Return the (x, y) coordinate for the center point of the cell that contains the specified text.  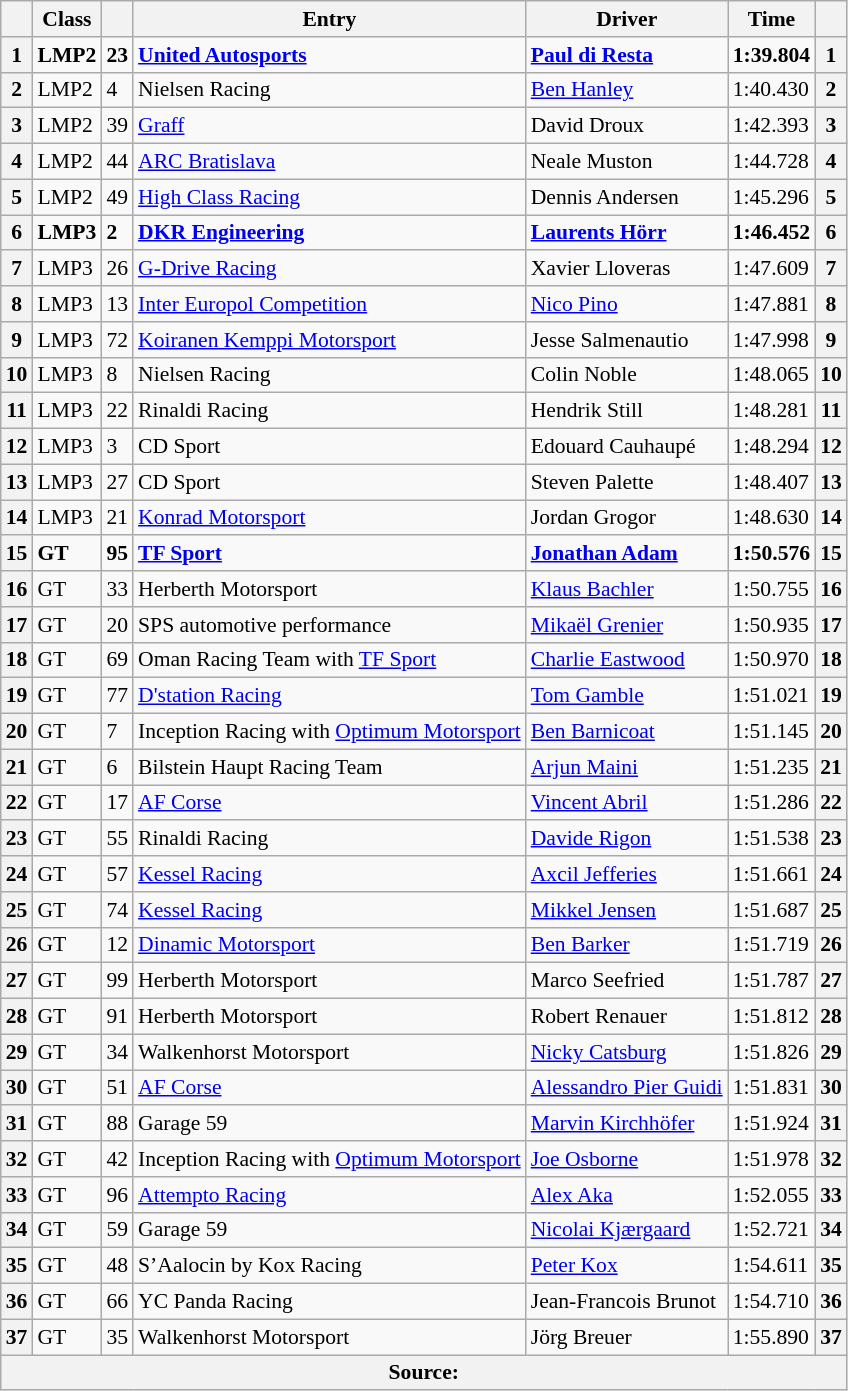
Vincent Abril (627, 803)
Jörg Breuer (627, 1337)
44 (117, 162)
1:40.430 (772, 90)
Graff (330, 126)
Jonathan Adam (627, 554)
1:46.452 (772, 233)
1:48.407 (772, 482)
1:52.055 (772, 1195)
99 (117, 981)
1:54.710 (772, 1302)
Neale Muston (627, 162)
1:47.609 (772, 269)
1:45.296 (772, 197)
1:51.661 (772, 874)
Joe Osborne (627, 1159)
1:51.235 (772, 767)
1:48.281 (772, 411)
1:54.611 (772, 1266)
Attempto Racing (330, 1195)
Nicolai Kjærgaard (627, 1230)
1:47.998 (772, 340)
Ben Hanley (627, 90)
39 (117, 126)
72 (117, 340)
SPS automotive performance (330, 625)
1:51.787 (772, 981)
1:39.804 (772, 55)
Jesse Salmenautio (627, 340)
1:50.755 (772, 589)
Edouard Cauhaupé (627, 447)
Hendrik Still (627, 411)
51 (117, 1088)
Jordan Grogor (627, 518)
Xavier Lloveras (627, 269)
1:51.145 (772, 732)
55 (117, 839)
1:42.393 (772, 126)
1:55.890 (772, 1337)
1:51.021 (772, 696)
Klaus Bachler (627, 589)
Driver (627, 19)
66 (117, 1302)
1:51.831 (772, 1088)
Robert Renauer (627, 1017)
1:51.286 (772, 803)
Konrad Motorsport (330, 518)
1:50.935 (772, 625)
Time (772, 19)
Entry (330, 19)
Mikaël Grenier (627, 625)
Inter Europol Competition (330, 304)
Class (66, 19)
42 (117, 1159)
Laurents Hörr (627, 233)
1:51.924 (772, 1124)
74 (117, 910)
G-Drive Racing (330, 269)
1:48.630 (772, 518)
Alex Aka (627, 1195)
Oman Racing Team with TF Sport (330, 660)
Axcil Jefferies (627, 874)
1:51.538 (772, 839)
Marvin Kirchhöfer (627, 1124)
D'station Racing (330, 696)
1:48.294 (772, 447)
Koiranen Kemppi Motorsport (330, 340)
Ben Barker (627, 945)
1:50.970 (772, 660)
1:51.687 (772, 910)
1:52.721 (772, 1230)
Charlie Eastwood (627, 660)
95 (117, 554)
88 (117, 1124)
Jean-Francois Brunot (627, 1302)
69 (117, 660)
TF Sport (330, 554)
Peter Kox (627, 1266)
Dinamic Motorsport (330, 945)
Ben Barnicoat (627, 732)
Colin Noble (627, 375)
Davide Rigon (627, 839)
Arjun Maini (627, 767)
59 (117, 1230)
1:51.719 (772, 945)
48 (117, 1266)
YC Panda Racing (330, 1302)
David Droux (627, 126)
High Class Racing (330, 197)
S’Aalocin by Kox Racing (330, 1266)
Dennis Andersen (627, 197)
96 (117, 1195)
DKR Engineering (330, 233)
1:51.826 (772, 1052)
1:50.576 (772, 554)
Bilstein Haupt Racing Team (330, 767)
Mikkel Jensen (627, 910)
Steven Palette (627, 482)
1:51.812 (772, 1017)
1:44.728 (772, 162)
1:47.881 (772, 304)
77 (117, 696)
91 (117, 1017)
ARC Bratislava (330, 162)
57 (117, 874)
United Autosports (330, 55)
Source: (424, 1373)
49 (117, 197)
Paul di Resta (627, 55)
Nico Pino (627, 304)
Tom Gamble (627, 696)
1:51.978 (772, 1159)
Alessandro Pier Guidi (627, 1088)
Marco Seefried (627, 981)
Nicky Catsburg (627, 1052)
1:48.065 (772, 375)
